Detect which cell encompasses the target text, then output its (x, y) center coordinate. 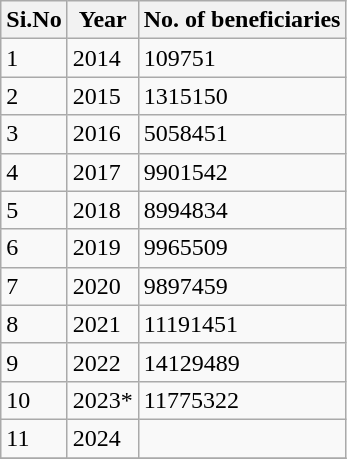
1 (34, 58)
Year (102, 20)
2017 (102, 172)
10 (34, 400)
2020 (102, 286)
11191451 (242, 324)
1315150 (242, 96)
3 (34, 134)
2024 (102, 438)
2022 (102, 362)
11775322 (242, 400)
9901542 (242, 172)
8994834 (242, 210)
8 (34, 324)
9897459 (242, 286)
11 (34, 438)
9965509 (242, 248)
No. of beneficiaries (242, 20)
6 (34, 248)
2016 (102, 134)
Si.No (34, 20)
109751 (242, 58)
9 (34, 362)
5 (34, 210)
2015 (102, 96)
2019 (102, 248)
2021 (102, 324)
4 (34, 172)
5058451 (242, 134)
7 (34, 286)
2018 (102, 210)
2023* (102, 400)
14129489 (242, 362)
2 (34, 96)
2014 (102, 58)
